For the text-containing cell, return its midpoint in (x, y) coordinate format. 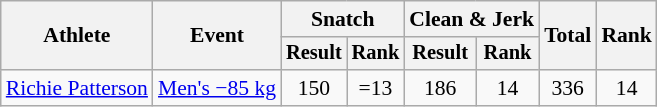
186 (440, 88)
Event (217, 36)
Snatch (342, 19)
150 (314, 88)
Athlete (77, 36)
=13 (376, 88)
Total (568, 36)
Richie Patterson (77, 88)
Men's −85 kg (217, 88)
Clean & Jerk (472, 19)
336 (568, 88)
